From the cell containing the given text, extract its center point as [X, Y] coordinate. 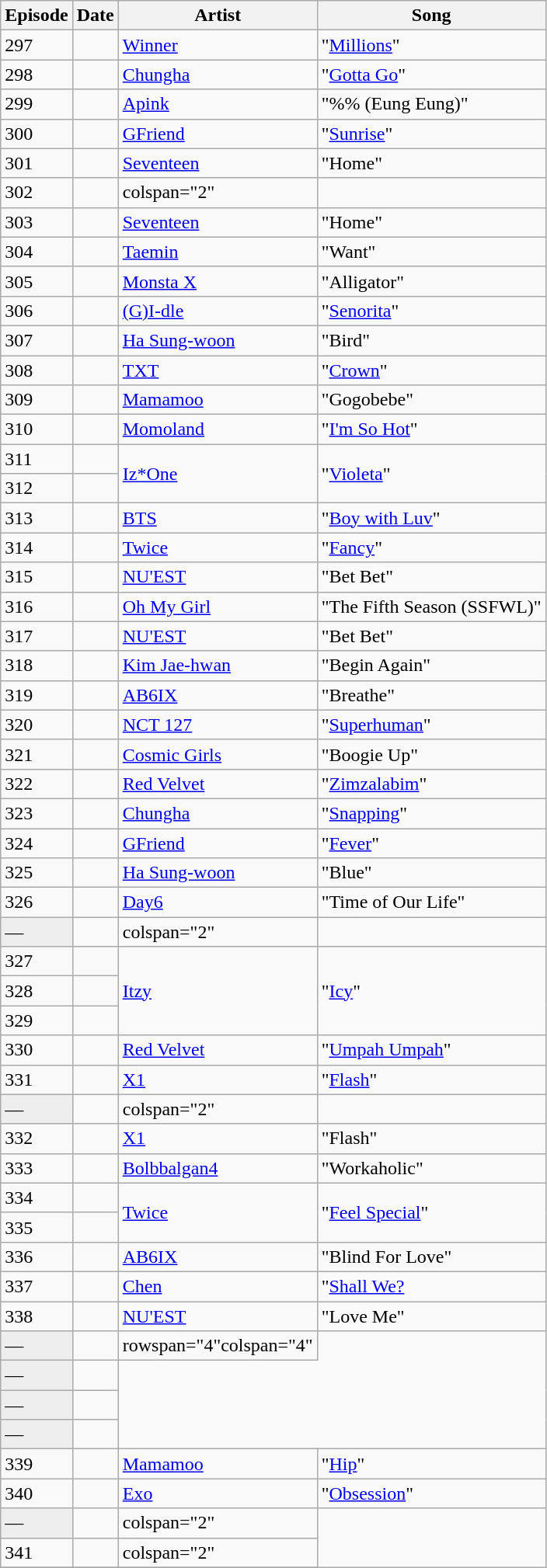
336 [37, 1257]
"Umpah Umpah" [431, 1050]
"Boy with Luv" [431, 518]
Monsta X [218, 281]
NCT 127 [218, 725]
Day6 [218, 902]
309 [37, 400]
Kim Jae-hwan [218, 666]
335 [37, 1227]
308 [37, 370]
304 [37, 252]
"Blind For Love" [431, 1257]
324 [37, 843]
"Alligator" [431, 281]
"Crown" [431, 370]
"Millions" [431, 45]
Date [95, 16]
337 [37, 1286]
"Fever" [431, 843]
"Want" [431, 252]
323 [37, 813]
"Hip" [431, 1464]
"Feel Special" [431, 1212]
"Obsession" [431, 1493]
329 [37, 1020]
"Love Me" [431, 1316]
"Shall We? [431, 1286]
328 [37, 991]
"Snapping" [431, 813]
305 [37, 281]
"Fancy" [431, 548]
BTS [218, 518]
Bolbbalgan4 [218, 1168]
"Boogie Up" [431, 754]
"Gotta Go" [431, 75]
301 [37, 163]
316 [37, 607]
340 [37, 1493]
"Blue" [431, 873]
325 [37, 873]
Chen [218, 1286]
"Zimzalabim" [431, 784]
317 [37, 636]
299 [37, 104]
TXT [218, 370]
298 [37, 75]
"Begin Again" [431, 666]
319 [37, 695]
"Violeta" [431, 474]
Song [431, 16]
322 [37, 784]
297 [37, 45]
320 [37, 725]
"Senorita" [431, 311]
333 [37, 1168]
Artist [218, 16]
Oh My Girl [218, 607]
Cosmic Girls [218, 754]
332 [37, 1139]
"Time of Our Life" [431, 902]
339 [37, 1464]
306 [37, 311]
311 [37, 459]
307 [37, 340]
334 [37, 1198]
341 [37, 1552]
(G)I-dle [218, 311]
318 [37, 666]
310 [37, 429]
321 [37, 754]
Momoland [218, 429]
"Icy" [431, 991]
"Gogobebe" [431, 400]
rowspan="4"colspan="4" [218, 1346]
331 [37, 1080]
313 [37, 518]
Episode [37, 16]
326 [37, 902]
300 [37, 134]
338 [37, 1316]
315 [37, 577]
302 [37, 193]
"Superhuman" [431, 725]
Itzy [218, 991]
"Workaholic" [431, 1168]
Iz*One [218, 474]
"Bird" [431, 340]
Apink [218, 104]
327 [37, 961]
"Sunrise" [431, 134]
Winner [218, 45]
"Breathe" [431, 695]
"The Fifth Season (SSFWL)" [431, 607]
303 [37, 222]
"I'm So Hot" [431, 429]
312 [37, 488]
Exo [218, 1493]
Taemin [218, 252]
"%% (Eung Eung)" [431, 104]
330 [37, 1050]
314 [37, 548]
